Locate the cell with the specified text and output its [x, y] center coordinate. 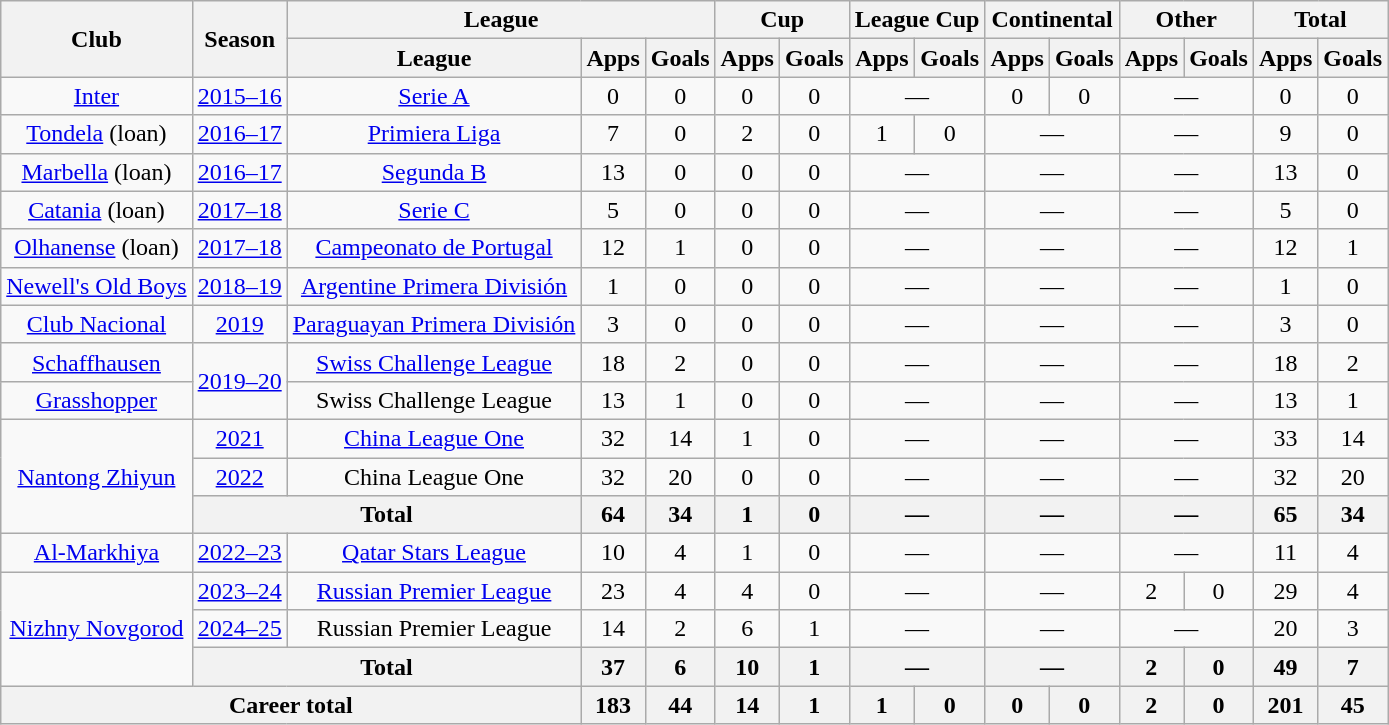
2024–25 [240, 629]
Other [1186, 20]
45 [1353, 705]
Catania (loan) [96, 210]
Primiera Liga [434, 134]
44 [680, 705]
Club Nacional [96, 324]
Segunda B [434, 172]
Season [240, 39]
9 [1285, 134]
33 [1285, 438]
Nizhny Novgorod [96, 629]
Inter [96, 96]
29 [1285, 591]
Cup [782, 20]
183 [613, 705]
2022 [240, 477]
2015–16 [240, 96]
Tondela (loan) [96, 134]
64 [613, 515]
Grasshopper [96, 400]
Club [96, 39]
11 [1285, 553]
37 [613, 667]
2018–19 [240, 286]
Campeonato de Portugal [434, 248]
League Cup [917, 20]
Olhanense (loan) [96, 248]
Serie A [434, 96]
2022–23 [240, 553]
Career total [291, 705]
2019–20 [240, 381]
Nantong Zhiyun [96, 476]
Newell's Old Boys [96, 286]
2021 [240, 438]
Marbella (loan) [96, 172]
Continental [1052, 20]
Argentine Primera División [434, 286]
201 [1285, 705]
2023–24 [240, 591]
Schaffhausen [96, 362]
65 [1285, 515]
23 [613, 591]
Serie C [434, 210]
Qatar Stars League [434, 553]
2019 [240, 324]
Al-Markhiya [96, 553]
Paraguayan Primera División [434, 324]
49 [1285, 667]
